Provide the [X, Y] coordinate of the cell's center where the given text is located.  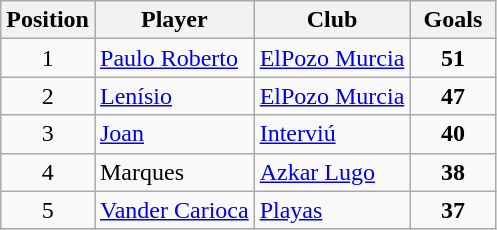
3 [48, 134]
Vander Carioca [174, 210]
Azkar Lugo [332, 172]
2 [48, 96]
1 [48, 58]
Marques [174, 172]
Lenísio [174, 96]
Position [48, 20]
51 [453, 58]
47 [453, 96]
Club [332, 20]
Paulo Roberto [174, 58]
5 [48, 210]
40 [453, 134]
38 [453, 172]
4 [48, 172]
Goals [453, 20]
Playas [332, 210]
Interviú [332, 134]
37 [453, 210]
Player [174, 20]
Joan [174, 134]
